Return the [x, y] coordinate for the center point of the cell that contains the specified text.  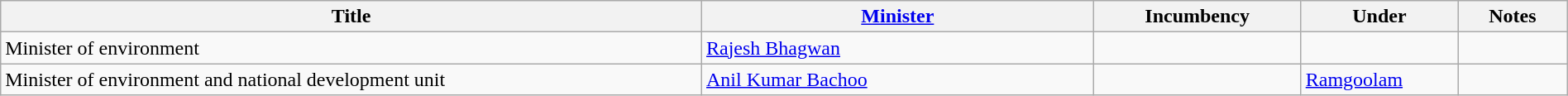
Title [351, 17]
Under [1379, 17]
Anil Kumar Bachoo [898, 79]
Rajesh Bhagwan [898, 48]
Minister of environment and national development unit [351, 79]
Minister of environment [351, 48]
Ramgoolam [1379, 79]
Incumbency [1198, 17]
Notes [1513, 17]
Minister [898, 17]
